Output the (X, Y) coordinate of the center of the cell containing the given text.  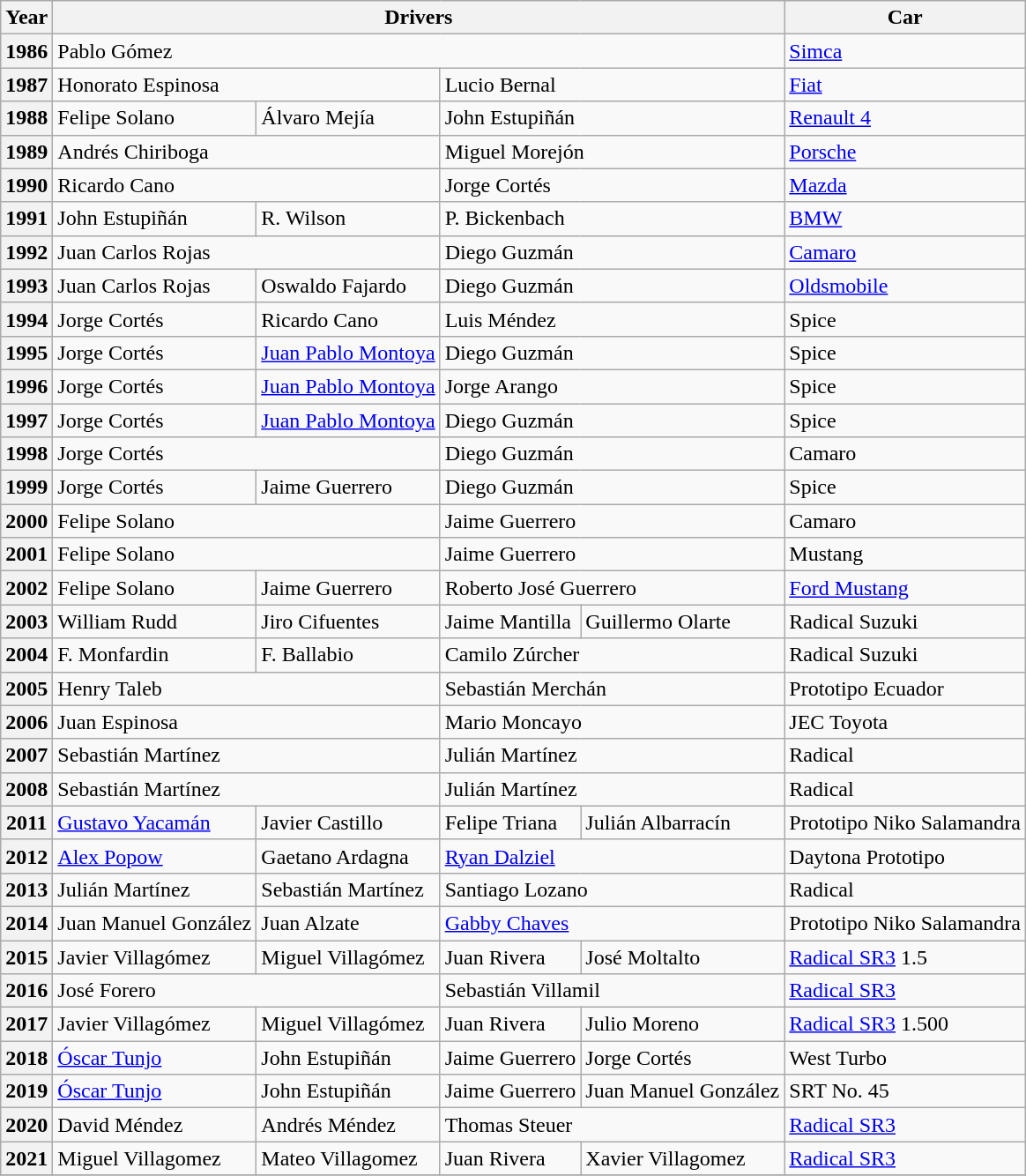
BMW (905, 219)
Mazda (905, 185)
Mustang (905, 555)
Sebastián Merchán (612, 688)
Jaime Mantilla (510, 621)
Jorge Arango (612, 386)
2007 (26, 755)
Oswaldo Fajardo (348, 286)
Ryan Dalziel (612, 856)
Santiago Lozano (612, 889)
Álvaro Mejía (348, 118)
2015 (26, 956)
Simca (905, 51)
Alex Popow (155, 856)
1996 (26, 386)
Honorato Espinosa (247, 85)
Miguel Morejón (612, 152)
Javier Castillo (348, 822)
JEC Toyota (905, 722)
Miguel Villagomez (155, 1158)
Daytona Prototipo (905, 856)
West Turbo (905, 1058)
SRT No. 45 (905, 1091)
2018 (26, 1058)
Renault 4 (905, 118)
Prototipo Ecuador (905, 688)
Gustavo Yacamán (155, 822)
Radical SR3 1.500 (905, 1024)
Lucio Bernal (612, 85)
Porsche (905, 152)
1991 (26, 219)
William Rudd (155, 621)
Guillermo Olarte (682, 621)
2005 (26, 688)
2006 (26, 722)
José Moltalto (682, 956)
Xavier Villagomez (682, 1158)
2001 (26, 555)
Luis Méndez (612, 319)
Sebastián Villamil (612, 991)
Jiro Cifuentes (348, 621)
2000 (26, 521)
Gaetano Ardagna (348, 856)
2011 (26, 822)
Car (905, 18)
2019 (26, 1091)
Fiat (905, 85)
1998 (26, 454)
2012 (26, 856)
2004 (26, 655)
1995 (26, 353)
Thomas Steuer (612, 1125)
2002 (26, 588)
Andrés Chiriboga (247, 152)
1986 (26, 51)
Year (26, 18)
2013 (26, 889)
2020 (26, 1125)
1999 (26, 488)
1988 (26, 118)
Henry Taleb (247, 688)
1990 (26, 185)
Gabby Chaves (612, 923)
2017 (26, 1024)
2016 (26, 991)
David Méndez (155, 1125)
2008 (26, 789)
Julián Albarracín (682, 822)
1992 (26, 252)
José Forero (247, 991)
Camilo Zúrcher (612, 655)
Juan Alzate (348, 923)
1989 (26, 152)
2003 (26, 621)
F. Monfardin (155, 655)
Felipe Triana (510, 822)
Ford Mustang (905, 588)
Roberto José Guerrero (612, 588)
R. Wilson (348, 219)
P. Bickenbach (612, 219)
Mateo Villagomez (348, 1158)
1997 (26, 421)
1993 (26, 286)
F. Ballabio (348, 655)
Julio Moreno (682, 1024)
Oldsmobile (905, 286)
Drivers (419, 18)
2021 (26, 1158)
Pablo Gómez (419, 51)
Radical SR3 1.5 (905, 956)
2014 (26, 923)
1987 (26, 85)
1994 (26, 319)
Andrés Méndez (348, 1125)
Juan Espinosa (247, 722)
Mario Moncayo (612, 722)
